Return (x, y) of the center of cell containing provided text 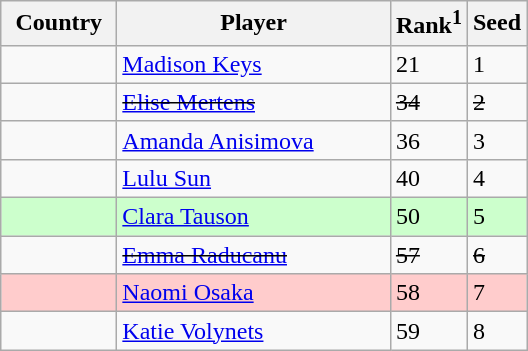
Player (254, 24)
59 (428, 331)
36 (428, 140)
57 (428, 255)
2 (496, 102)
Country (59, 24)
Madison Keys (254, 64)
8 (496, 331)
Seed (496, 24)
Naomi Osaka (254, 293)
Clara Tauson (254, 217)
Lulu Sun (254, 178)
7 (496, 293)
58 (428, 293)
Rank1 (428, 24)
21 (428, 64)
40 (428, 178)
34 (428, 102)
6 (496, 255)
Amanda Anisimova (254, 140)
4 (496, 178)
5 (496, 217)
1 (496, 64)
Katie Volynets (254, 331)
Elise Mertens (254, 102)
Emma Raducanu (254, 255)
3 (496, 140)
50 (428, 217)
